For the text-containing cell, return its midpoint in [X, Y] coordinate format. 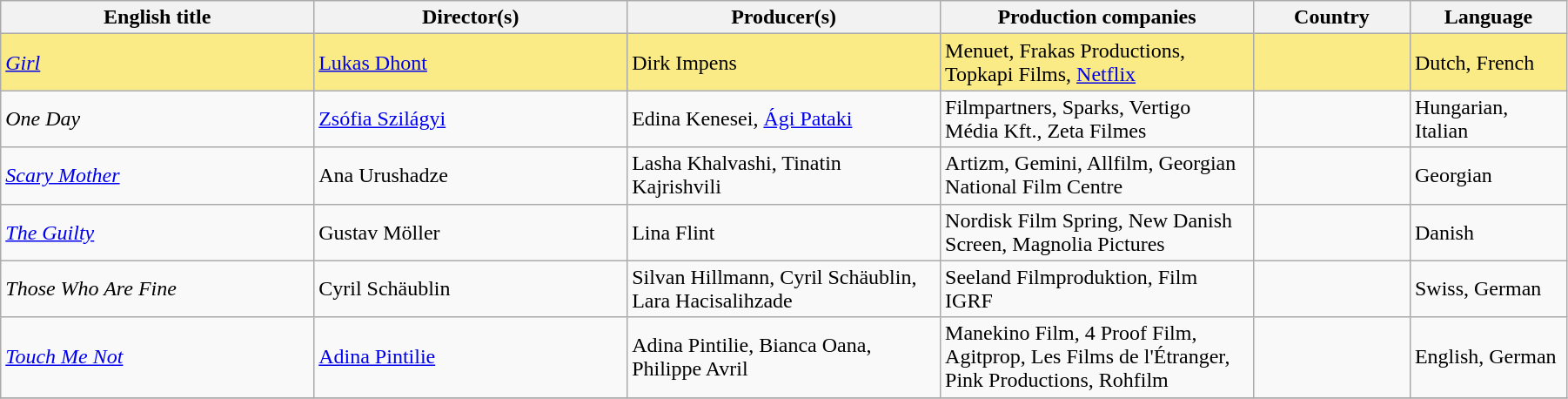
Dutch, French [1488, 63]
Lukas Dhont [471, 63]
Those Who Are Fine [157, 289]
Filmpartners, Sparks, Vertigo Média Kft., Zeta Filmes [1097, 118]
Girl [157, 63]
Seeland Filmproduktion, Film IGRF [1097, 289]
Danish [1488, 232]
Georgian [1488, 176]
Country [1331, 17]
Lasha Khalvashi, Tinatin Kajrishvili [784, 176]
Touch Me Not [157, 357]
Dirk Impens [784, 63]
Gustav Möller [471, 232]
Artizm, Gemini, Allfilm, Georgian National Film Centre [1097, 176]
Edina Kenesei, Ági Pataki [784, 118]
Nordisk Film Spring, New Danish Screen, Magnolia Pictures [1097, 232]
Swiss, German [1488, 289]
Adina Pintilie, Bianca Oana, Philippe Avril [784, 357]
Silvan Hillmann, Cyril Schäublin, Lara Hacisalihzade [784, 289]
English title [157, 17]
Cyril Schäublin [471, 289]
One Day [157, 118]
The Guilty [157, 232]
Menuet, Frakas Productions, Topkapi Films, Netflix [1097, 63]
Producer(s) [784, 17]
Director(s) [471, 17]
Hungarian, Italian [1488, 118]
Manekino Film, 4 Proof Film, Agitprop, Les Films de l'Étranger, Pink Productions, Rohfilm [1097, 357]
Scary Mother [157, 176]
English, German [1488, 357]
Ana Urushadze [471, 176]
Language [1488, 17]
Production companies [1097, 17]
Zsófia Szilágyi [471, 118]
Adina Pintilie [471, 357]
Lina Flint [784, 232]
